Output the [X, Y] coordinate of the center of the cell containing the given text.  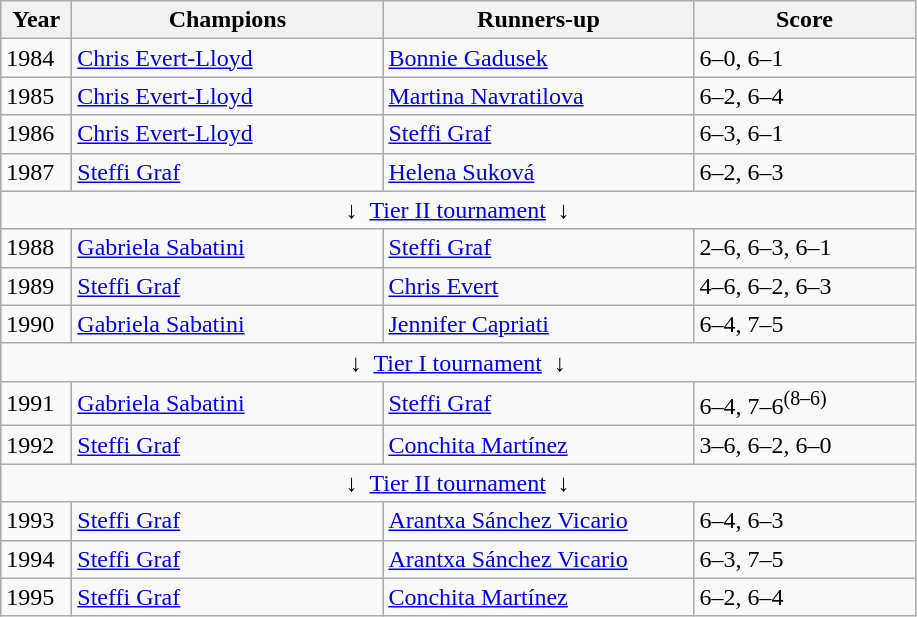
1987 [36, 172]
1988 [36, 248]
Year [36, 20]
1992 [36, 445]
Champions [228, 20]
Jennifer Capriati [538, 324]
6–3, 7–5 [804, 559]
1993 [36, 521]
Chris Evert [538, 286]
6–0, 6–1 [804, 58]
1984 [36, 58]
1991 [36, 404]
6–4, 7–6(8–6) [804, 404]
Helena Suková [538, 172]
1986 [36, 134]
1994 [36, 559]
6–4, 7–5 [804, 324]
2–6, 6–3, 6–1 [804, 248]
Runners-up [538, 20]
1985 [36, 96]
6–2, 6–3 [804, 172]
6–4, 6–3 [804, 521]
6–3, 6–1 [804, 134]
1990 [36, 324]
Bonnie Gadusek [538, 58]
4–6, 6–2, 6–3 [804, 286]
↓ Tier I tournament ↓ [458, 362]
1995 [36, 597]
3–6, 6–2, 6–0 [804, 445]
1989 [36, 286]
Score [804, 20]
Martina Navratilova [538, 96]
